Find where the given text appears and provide that cell's center as [X, Y] coordinate. 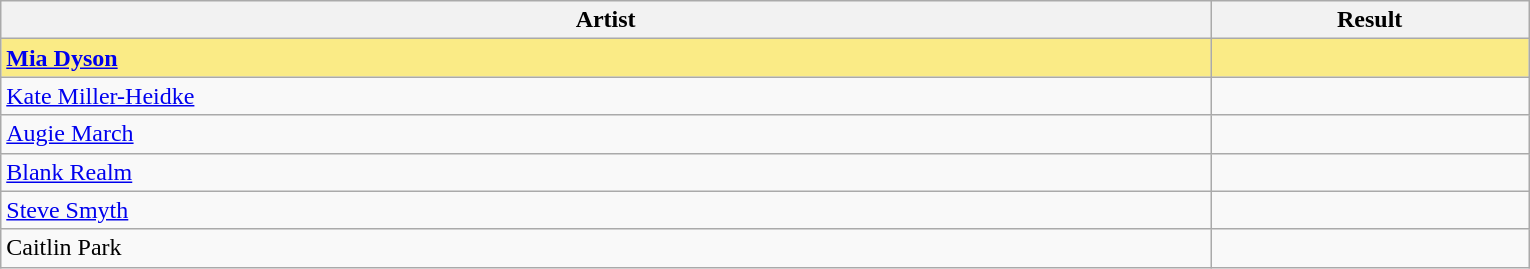
Mia Dyson [606, 58]
Augie March [606, 134]
Caitlin Park [606, 248]
Steve Smyth [606, 210]
Result [1369, 20]
Blank Realm [606, 172]
Kate Miller-Heidke [606, 96]
Artist [606, 20]
